Extract the (X, Y) coordinate from the center of the cell holding the provided text.  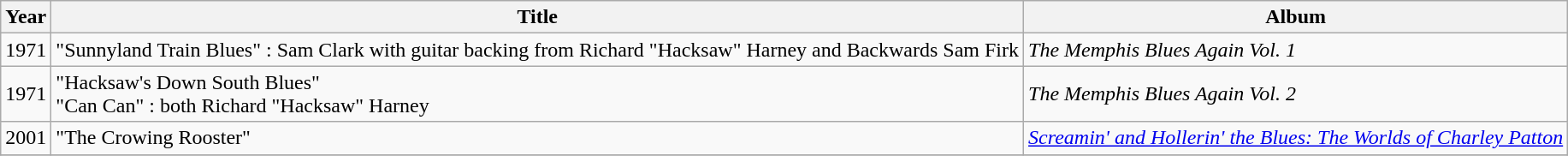
"The Crowing Rooster" (537, 138)
2001 (26, 138)
Screamin' and Hollerin' the Blues: The Worlds of Charley Patton (1296, 138)
The Memphis Blues Again Vol. 2 (1296, 94)
Year (26, 17)
"Sunnyland Train Blues" : Sam Clark with guitar backing from Richard "Hacksaw" Harney and Backwards Sam Firk (537, 50)
Album (1296, 17)
The Memphis Blues Again Vol. 1 (1296, 50)
"Hacksaw's Down South Blues""Can Can" : both Richard "Hacksaw" Harney (537, 94)
Title (537, 17)
